From the cell containing the given text, extract its center point as [x, y] coordinate. 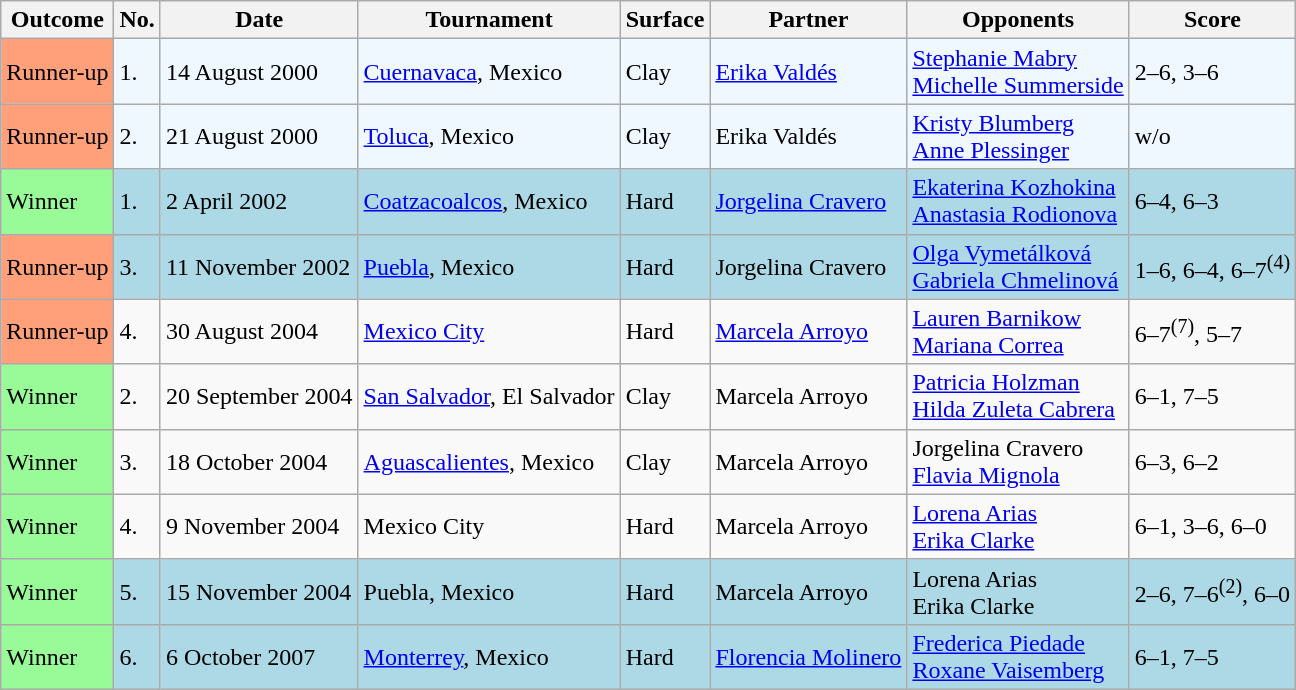
Date [259, 20]
14 August 2000 [259, 72]
Coatzacoalcos, Mexico [489, 202]
Partner [808, 20]
Aguascalientes, Mexico [489, 462]
21 August 2000 [259, 136]
15 November 2004 [259, 592]
Opponents [1018, 20]
Jorgelina Cravero Flavia Mignola [1018, 462]
6. [137, 656]
Toluca, Mexico [489, 136]
2 April 2002 [259, 202]
2–6, 7–6(2), 6–0 [1212, 592]
30 August 2004 [259, 332]
Frederica Piedade Roxane Vaisemberg [1018, 656]
11 November 2002 [259, 266]
2–6, 3–6 [1212, 72]
5. [137, 592]
Lauren Barnikow Mariana Correa [1018, 332]
Kristy Blumberg Anne Plessinger [1018, 136]
Stephanie Mabry Michelle Summerside [1018, 72]
6–4, 6–3 [1212, 202]
Patricia Holzman Hilda Zuleta Cabrera [1018, 396]
6–7(7), 5–7 [1212, 332]
Outcome [58, 20]
Olga Vymetálková Gabriela Chmelinová [1018, 266]
Tournament [489, 20]
Ekaterina Kozhokina Anastasia Rodionova [1018, 202]
20 September 2004 [259, 396]
6–1, 3–6, 6–0 [1212, 526]
6 October 2007 [259, 656]
Score [1212, 20]
Cuernavaca, Mexico [489, 72]
Monterrey, Mexico [489, 656]
Florencia Molinero [808, 656]
18 October 2004 [259, 462]
9 November 2004 [259, 526]
San Salvador, El Salvador [489, 396]
Surface [665, 20]
6–3, 6–2 [1212, 462]
1–6, 6–4, 6–7(4) [1212, 266]
No. [137, 20]
w/o [1212, 136]
